Scan for the cell matching the given text and deliver its [X, Y] coordinate at center. 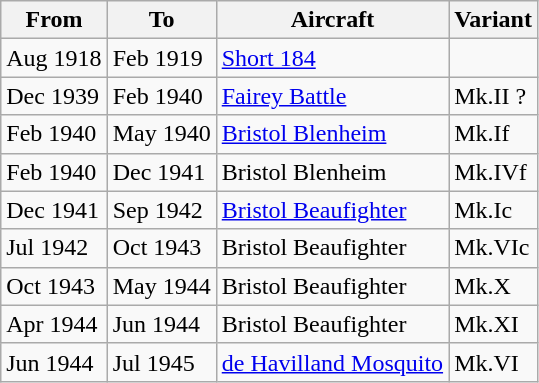
To [162, 20]
Mk.XI [494, 324]
Mk.Ic [494, 210]
May 1940 [162, 134]
Mk.VIc [494, 248]
Dec 1939 [54, 96]
May 1944 [162, 286]
de Havilland Mosquito [332, 362]
Aircraft [332, 20]
Variant [494, 20]
Aug 1918 [54, 58]
Jul 1942 [54, 248]
Apr 1944 [54, 324]
Mk.If [494, 134]
Fairey Battle [332, 96]
Short 184 [332, 58]
Mk.IVf [494, 172]
From [54, 20]
Jul 1945 [162, 362]
Sep 1942 [162, 210]
Feb 1919 [162, 58]
Mk.X [494, 286]
Mk.VI [494, 362]
Mk.II ? [494, 96]
